Find where the given text appears and provide that cell's center as (x, y) coordinate. 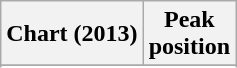
Peakposition (189, 34)
Chart (2013) (72, 34)
